Identify which cell holds the provided text, then report its [x, y] central coordinate. 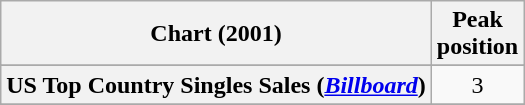
Peakposition [477, 34]
3 [477, 85]
US Top Country Singles Sales (Billboard) [216, 85]
Chart (2001) [216, 34]
